Capture the cell that displays the provided text and extract its (x, y) central coordinate. 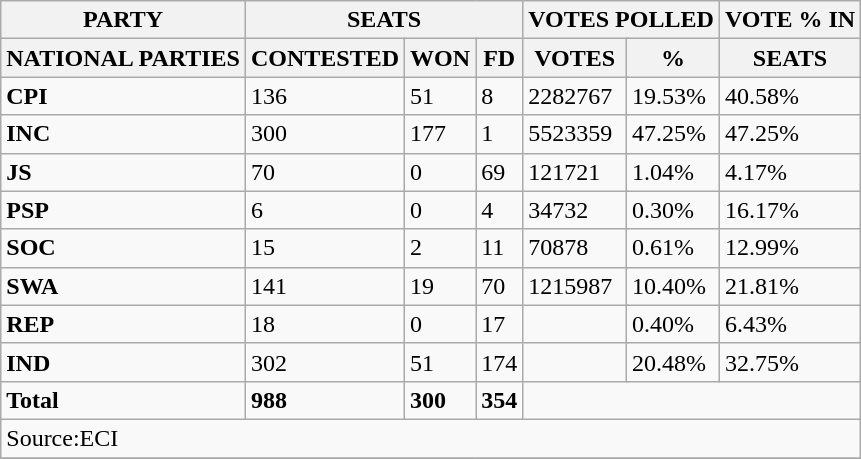
SOC (124, 248)
20.48% (672, 362)
FD (500, 58)
REP (124, 324)
2282767 (575, 96)
Source:ECI (431, 438)
% (672, 58)
PSP (124, 210)
0.30% (672, 210)
302 (324, 362)
PARTY (124, 20)
JS (124, 172)
17 (500, 324)
1215987 (575, 286)
18 (324, 324)
2 (440, 248)
1 (500, 134)
177 (440, 134)
354 (500, 400)
15 (324, 248)
6 (324, 210)
VOTES (575, 58)
32.75% (790, 362)
19 (440, 286)
IND (124, 362)
0.61% (672, 248)
6.43% (790, 324)
141 (324, 286)
34732 (575, 210)
174 (500, 362)
11 (500, 248)
10.40% (672, 286)
VOTES POLLED (622, 20)
1.04% (672, 172)
CONTESTED (324, 58)
70878 (575, 248)
CPI (124, 96)
121721 (575, 172)
NATIONAL PARTIES (124, 58)
WON (440, 58)
4.17% (790, 172)
VOTE % IN (790, 20)
8 (500, 96)
5523359 (575, 134)
40.58% (790, 96)
0.40% (672, 324)
SWA (124, 286)
19.53% (672, 96)
INC (124, 134)
21.81% (790, 286)
988 (324, 400)
4 (500, 210)
Total (124, 400)
12.99% (790, 248)
136 (324, 96)
69 (500, 172)
16.17% (790, 210)
